Return the [X, Y] coordinate for the center point of the cell that contains the specified text.  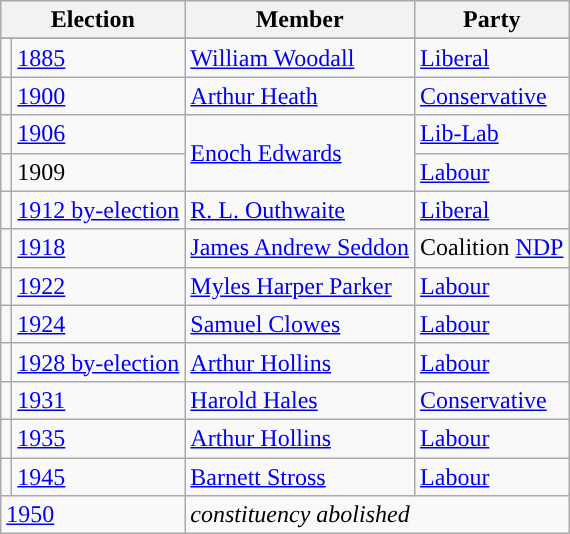
Arthur Heath [300, 96]
Enoch Edwards [300, 153]
1909 [98, 172]
1928 by-election [98, 362]
1900 [98, 96]
1885 [98, 58]
1922 [98, 286]
1918 [98, 248]
constituency abolished [377, 515]
Harold Hales [300, 400]
1906 [98, 134]
Myles Harper Parker [300, 286]
Member [300, 20]
William Woodall [300, 58]
Lib-Lab [492, 134]
Coalition NDP [492, 248]
Barnett Stross [300, 477]
1950 [93, 515]
1935 [98, 438]
Party [492, 20]
R. L. Outhwaite [300, 210]
Election [93, 20]
Samuel Clowes [300, 324]
1912 by-election [98, 210]
1931 [98, 400]
James Andrew Seddon [300, 248]
1945 [98, 477]
1924 [98, 324]
